Capture the cell that displays the provided text and extract its (x, y) central coordinate. 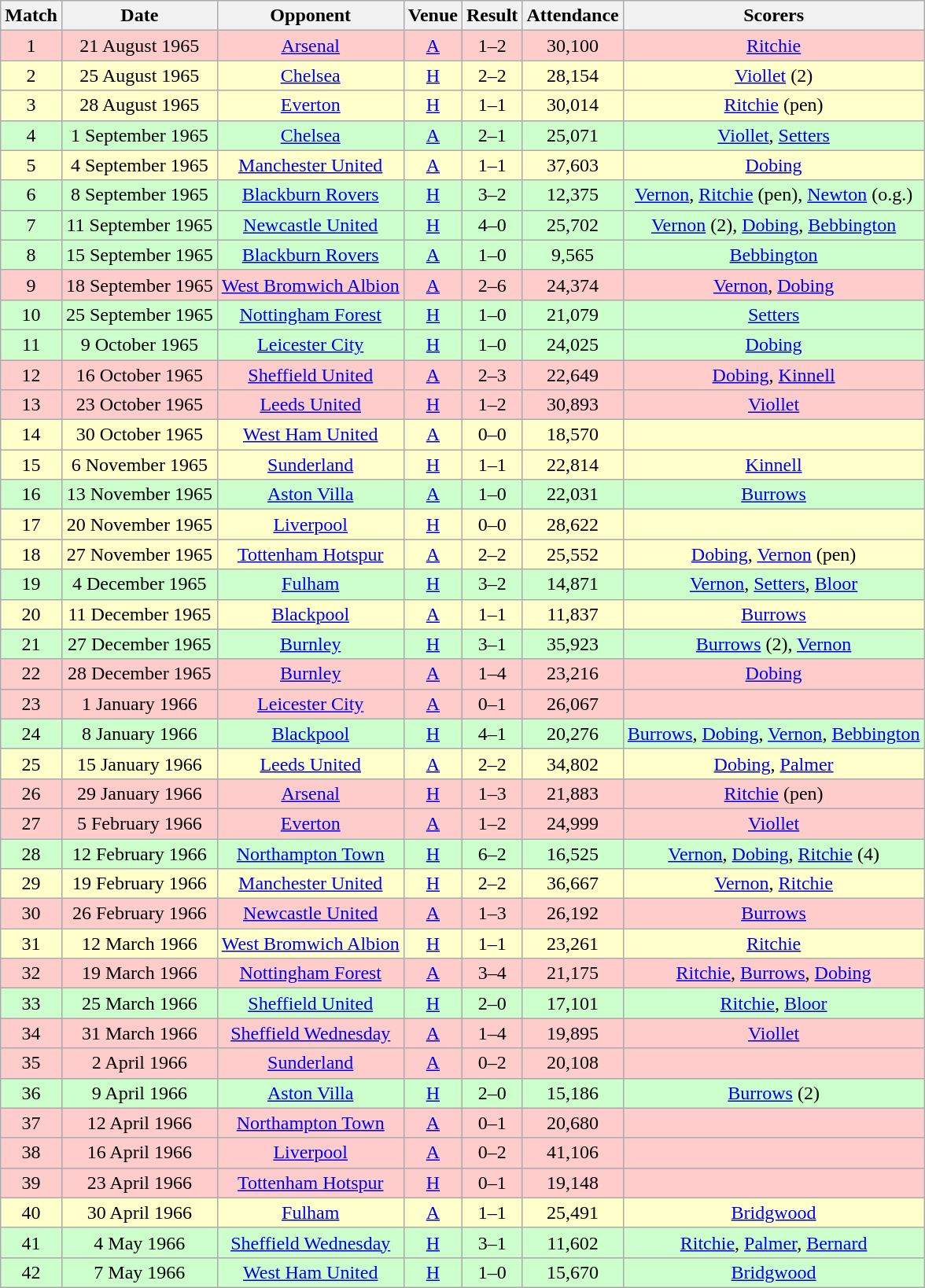
17,101 (573, 1003)
13 (31, 405)
12,375 (573, 195)
Match (31, 16)
23,216 (573, 674)
6 (31, 195)
9,565 (573, 255)
16 October 1965 (139, 375)
25 August 1965 (139, 75)
4–0 (492, 225)
39 (31, 1183)
31 March 1966 (139, 1033)
19 March 1966 (139, 973)
Bebbington (774, 255)
Attendance (573, 16)
28,154 (573, 75)
23 October 1965 (139, 405)
25,491 (573, 1213)
Ritchie, Bloor (774, 1003)
25 September 1965 (139, 315)
27 (31, 823)
Result (492, 16)
6 November 1965 (139, 465)
25 (31, 764)
Vernon, Dobing, Ritchie (4) (774, 853)
23 April 1966 (139, 1183)
26,067 (573, 704)
19,895 (573, 1033)
11 September 1965 (139, 225)
23,261 (573, 944)
34,802 (573, 764)
2 (31, 75)
10 (31, 315)
Kinnell (774, 465)
Dobing, Vernon (pen) (774, 554)
2–6 (492, 285)
Vernon, Ritchie (pen), Newton (o.g.) (774, 195)
29 January 1966 (139, 793)
Opponent (310, 16)
21 August 1965 (139, 46)
Burrows (2), Vernon (774, 644)
16,525 (573, 853)
25,702 (573, 225)
12 February 1966 (139, 853)
26 February 1966 (139, 914)
16 (31, 495)
21,079 (573, 315)
6–2 (492, 853)
16 April 1966 (139, 1153)
31 (31, 944)
15 January 1966 (139, 764)
12 March 1966 (139, 944)
20 November 1965 (139, 524)
22,649 (573, 375)
Ritchie, Burrows, Dobing (774, 973)
18 September 1965 (139, 285)
12 (31, 375)
Vernon (2), Dobing, Bebbington (774, 225)
27 December 1965 (139, 644)
34 (31, 1033)
21,175 (573, 973)
19 (31, 584)
37 (31, 1123)
19 February 1966 (139, 884)
20 (31, 614)
36,667 (573, 884)
14,871 (573, 584)
3 (31, 105)
15,670 (573, 1272)
20,680 (573, 1123)
20,276 (573, 734)
15 (31, 465)
7 (31, 225)
9 (31, 285)
2–1 (492, 135)
30,014 (573, 105)
37,603 (573, 165)
42 (31, 1272)
24,025 (573, 344)
Venue (433, 16)
24,374 (573, 285)
25,552 (573, 554)
8 (31, 255)
1 September 1965 (139, 135)
1 (31, 46)
9 April 1966 (139, 1093)
35,923 (573, 644)
Viollet, Setters (774, 135)
12 April 1966 (139, 1123)
30,100 (573, 46)
27 November 1965 (139, 554)
2–3 (492, 375)
13 November 1965 (139, 495)
21 (31, 644)
Burrows, Dobing, Vernon, Bebbington (774, 734)
40 (31, 1213)
Dobing, Palmer (774, 764)
5 February 1966 (139, 823)
30 (31, 914)
25 March 1966 (139, 1003)
Vernon, Dobing (774, 285)
8 January 1966 (139, 734)
4 May 1966 (139, 1242)
15,186 (573, 1093)
15 September 1965 (139, 255)
Burrows (2) (774, 1093)
11 (31, 344)
38 (31, 1153)
22,031 (573, 495)
24 (31, 734)
26 (31, 793)
41,106 (573, 1153)
28 December 1965 (139, 674)
24,999 (573, 823)
20,108 (573, 1063)
30,893 (573, 405)
29 (31, 884)
Setters (774, 315)
8 September 1965 (139, 195)
18,570 (573, 435)
5 (31, 165)
7 May 1966 (139, 1272)
41 (31, 1242)
Date (139, 16)
32 (31, 973)
25,071 (573, 135)
33 (31, 1003)
Scorers (774, 16)
Vernon, Setters, Bloor (774, 584)
22,814 (573, 465)
22 (31, 674)
Viollet (2) (774, 75)
30 April 1966 (139, 1213)
30 October 1965 (139, 435)
23 (31, 704)
11 December 1965 (139, 614)
3–4 (492, 973)
28 (31, 853)
35 (31, 1063)
14 (31, 435)
4 September 1965 (139, 165)
21,883 (573, 793)
4 (31, 135)
Vernon, Ritchie (774, 884)
Dobing, Kinnell (774, 375)
11,602 (573, 1242)
11,837 (573, 614)
4–1 (492, 734)
28 August 1965 (139, 105)
36 (31, 1093)
19,148 (573, 1183)
18 (31, 554)
2 April 1966 (139, 1063)
1 January 1966 (139, 704)
17 (31, 524)
Ritchie, Palmer, Bernard (774, 1242)
28,622 (573, 524)
9 October 1965 (139, 344)
26,192 (573, 914)
4 December 1965 (139, 584)
